Provide the [X, Y] coordinate of the cell's center where the given text is located.  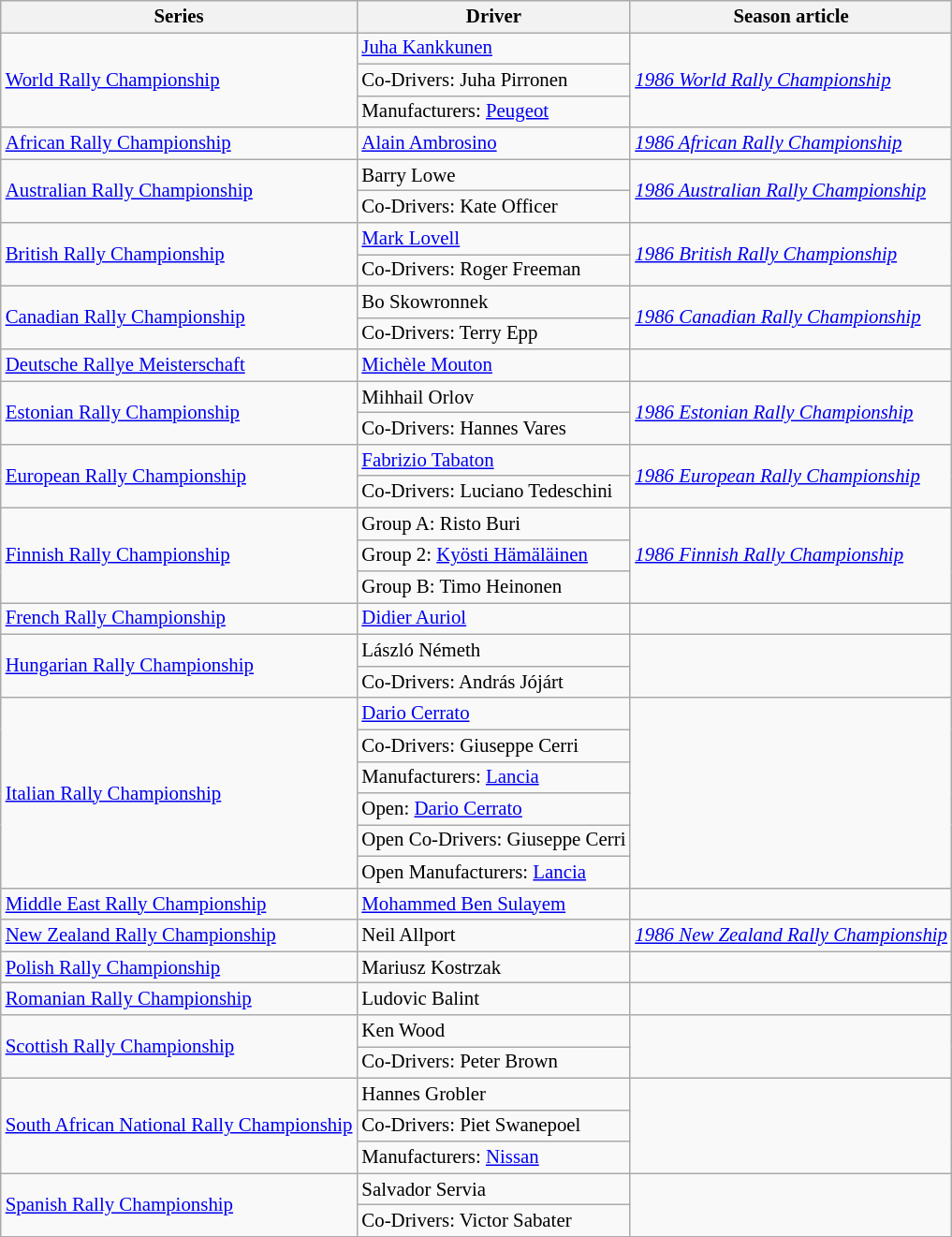
Driver [493, 17]
Hungarian Rally Championship [180, 667]
Co-Drivers: Victor Sabater [493, 1221]
Season article [791, 17]
New Zealand Rally Championship [180, 935]
Estonian Rally Championship [180, 413]
Co-Drivers: Piet Swanepoel [493, 1126]
Group B: Timo Heinonen [493, 587]
1986 Estonian Rally Championship [791, 413]
Alain Ambrosino [493, 143]
Finnish Rally Championship [180, 555]
Deutsche Rallye Meisterschaft [180, 365]
Co-Drivers: Kate Officer [493, 207]
World Rally Championship [180, 80]
Hannes Grobler [493, 1094]
1986 Finnish Rally Championship [791, 555]
1986 World Rally Championship [791, 80]
Spanish Rally Championship [180, 1205]
1986 New Zealand Rally Championship [791, 935]
Barry Lowe [493, 175]
Manufacturers: Peugeot [493, 111]
French Rally Championship [180, 619]
1986 African Rally Championship [791, 143]
Co-Drivers: Terry Epp [493, 333]
Polish Rally Championship [180, 967]
Co-Drivers: András Jójárt [493, 682]
Bo Skowronnek [493, 302]
Co-Drivers: Giuseppe Cerri [493, 745]
Open Co-Drivers: Giuseppe Cerri [493, 841]
Ludovic Balint [493, 999]
Michèle Mouton [493, 365]
Salvador Servia [493, 1189]
Open Manufacturers: Lancia [493, 872]
Italian Rally Championship [180, 792]
1986 Canadian Rally Championship [791, 317]
Open: Dario Cerrato [493, 809]
Canadian Rally Championship [180, 317]
Mihhail Orlov [493, 397]
Romanian Rally Championship [180, 999]
Ken Wood [493, 1031]
Co-Drivers: Roger Freeman [493, 270]
Juha Kankkunen [493, 48]
Manufacturers: Lancia [493, 777]
Group A: Risto Buri [493, 523]
Co-Drivers: Peter Brown [493, 1063]
Dario Cerrato [493, 714]
Co-Drivers: Juha Pirronen [493, 80]
Mariusz Kostrzak [493, 967]
Series [180, 17]
British Rally Championship [180, 255]
Neil Allport [493, 935]
1986 British Rally Championship [791, 255]
Mohammed Ben Sulayem [493, 904]
Middle East Rally Championship [180, 904]
South African National Rally Championship [180, 1126]
Fabrizio Tabaton [493, 460]
Didier Auriol [493, 619]
Group 2: Kyösti Hämäläinen [493, 555]
László Németh [493, 651]
European Rally Championship [180, 476]
1986 Australian Rally Championship [791, 191]
1986 European Rally Championship [791, 476]
Manufacturers: Nissan [493, 1157]
Co-Drivers: Luciano Tedeschini [493, 492]
Australian Rally Championship [180, 191]
Co-Drivers: Hannes Vares [493, 429]
African Rally Championship [180, 143]
Scottish Rally Championship [180, 1047]
Mark Lovell [493, 239]
